For the text-containing cell, return its midpoint in [X, Y] coordinate format. 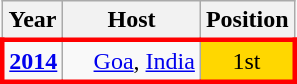
1st [247, 60]
Goa, India [132, 60]
Host [132, 21]
2014 [32, 60]
Year [32, 21]
Position [247, 21]
